Capture the cell that displays the provided text and extract its (x, y) central coordinate. 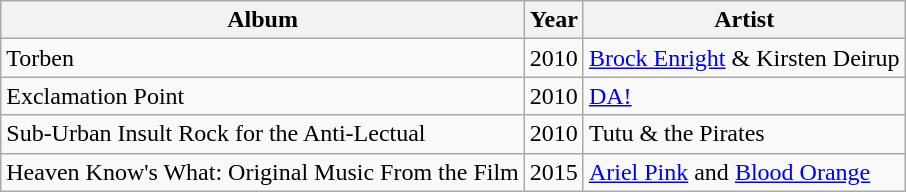
Exclamation Point (263, 96)
Tutu & the Pirates (744, 134)
Sub-Urban Insult Rock for the Anti-Lectual (263, 134)
Heaven Know's What: Original Music From the Film (263, 172)
Year (554, 20)
Artist (744, 20)
Album (263, 20)
2015 (554, 172)
Torben (263, 58)
Brock Enright & Kirsten Deirup (744, 58)
Ariel Pink and Blood Orange (744, 172)
DA! (744, 96)
